Determine the (X, Y) coordinate at the center of the cell enclosing the given text.  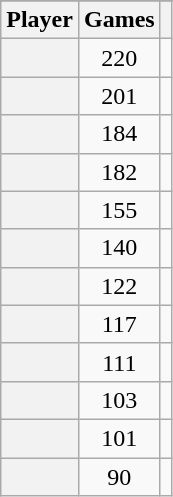
Games (119, 20)
Player (40, 20)
122 (119, 286)
182 (119, 172)
117 (119, 324)
101 (119, 438)
90 (119, 477)
155 (119, 210)
184 (119, 134)
103 (119, 400)
140 (119, 248)
220 (119, 58)
111 (119, 362)
201 (119, 96)
